From the cell containing the given text, extract its center point as (x, y) coordinate. 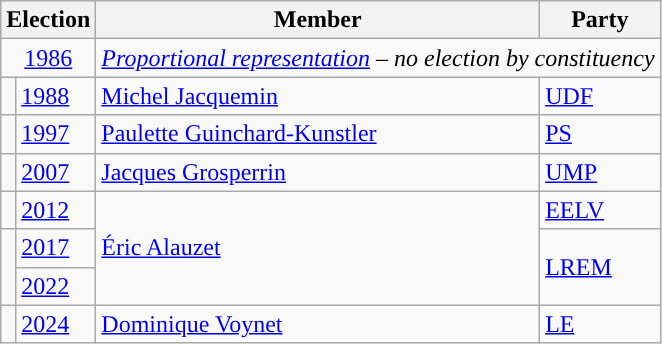
Member (318, 20)
2012 (56, 210)
Dominique Voynet (318, 324)
Proportional representation – no election by constituency (378, 58)
LE (600, 324)
Michel Jacquemin (318, 96)
2022 (56, 286)
1997 (56, 134)
Jacques Grosperrin (318, 172)
1986 (48, 58)
Éric Alauzet (318, 248)
Paulette Guinchard-Kunstler (318, 134)
2017 (56, 248)
PS (600, 134)
EELV (600, 210)
Election (48, 20)
UMP (600, 172)
Party (600, 20)
2007 (56, 172)
LREM (600, 267)
1988 (56, 96)
2024 (56, 324)
UDF (600, 96)
